Output the (x, y) coordinate of the center of the cell containing the given text.  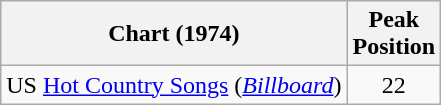
PeakPosition (394, 34)
US Hot Country Songs (Billboard) (174, 85)
Chart (1974) (174, 34)
22 (394, 85)
